Extract the [x, y] coordinate from the center of the cell holding the provided text.  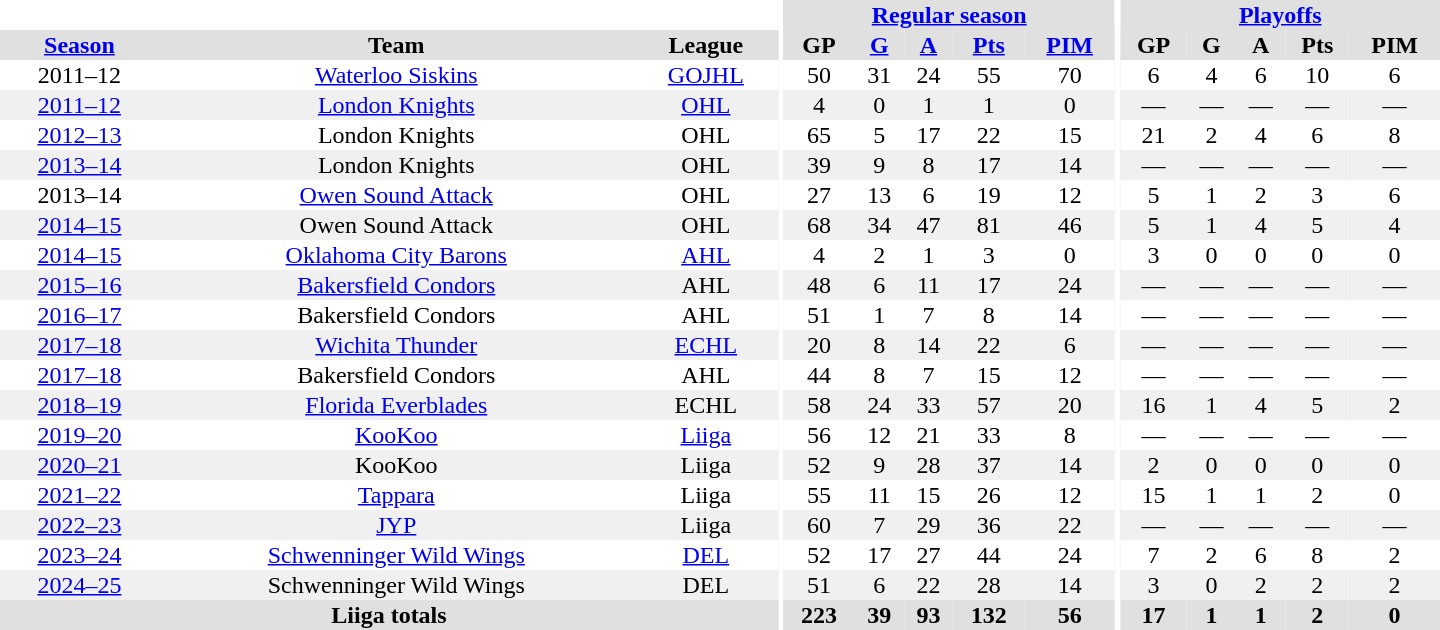
Oklahoma City Barons [396, 255]
2024–25 [80, 585]
2012–13 [80, 135]
19 [988, 195]
2020–21 [80, 465]
50 [818, 75]
31 [880, 75]
2023–24 [80, 555]
29 [928, 525]
Playoffs [1280, 15]
13 [880, 195]
2022–23 [80, 525]
60 [818, 525]
223 [818, 615]
46 [1070, 225]
League [706, 45]
Regular season [949, 15]
47 [928, 225]
93 [928, 615]
81 [988, 225]
Season [80, 45]
34 [880, 225]
2019–20 [80, 435]
16 [1153, 405]
2015–16 [80, 285]
132 [988, 615]
48 [818, 285]
Team [396, 45]
65 [818, 135]
58 [818, 405]
26 [988, 495]
Wichita Thunder [396, 345]
Liiga totals [389, 615]
2021–22 [80, 495]
2018–19 [80, 405]
10 [1317, 75]
GOJHL [706, 75]
2016–17 [80, 315]
70 [1070, 75]
68 [818, 225]
Tappara [396, 495]
JYP [396, 525]
37 [988, 465]
Waterloo Siskins [396, 75]
57 [988, 405]
36 [988, 525]
Florida Everblades [396, 405]
